From the cell containing the given text, extract its center point as [x, y] coordinate. 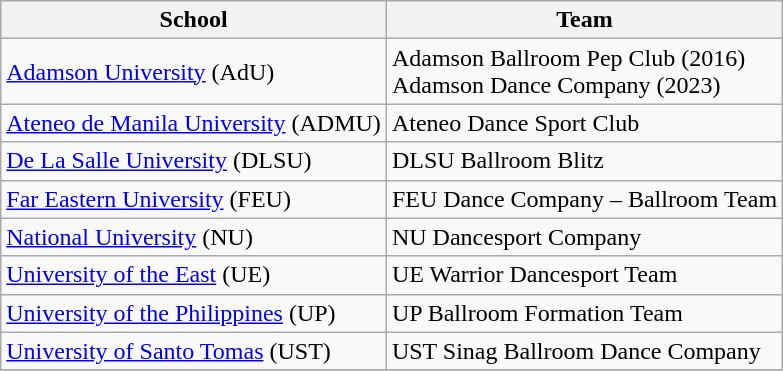
Ateneo de Manila University (ADMU) [194, 123]
FEU Dance Company – Ballroom Team [584, 199]
Team [584, 20]
Ateneo Dance Sport Club [584, 123]
UST Sinag Ballroom Dance Company [584, 351]
University of Santo Tomas (UST) [194, 351]
University of the East (UE) [194, 275]
School [194, 20]
NU Dancesport Company [584, 237]
DLSU Ballroom Blitz [584, 161]
De La Salle University (DLSU) [194, 161]
National University (NU) [194, 237]
Adamson University (AdU) [194, 72]
UP Ballroom Formation Team [584, 313]
UE Warrior Dancesport Team [584, 275]
University of the Philippines (UP) [194, 313]
Adamson Ballroom Pep Club (2016)Adamson Dance Company (2023) [584, 72]
Far Eastern University (FEU) [194, 199]
